Extract the [X, Y] coordinate from the center of the cell holding the provided text.  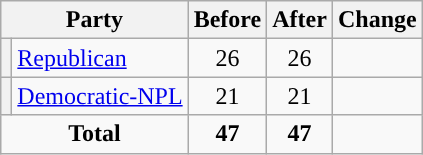
Party [94, 20]
Democratic-NPL [100, 96]
After [300, 20]
Republican [100, 58]
Change [377, 20]
Total [94, 134]
Before [228, 20]
